Return the (x, y) coordinate for the center point of the cell that contains the specified text.  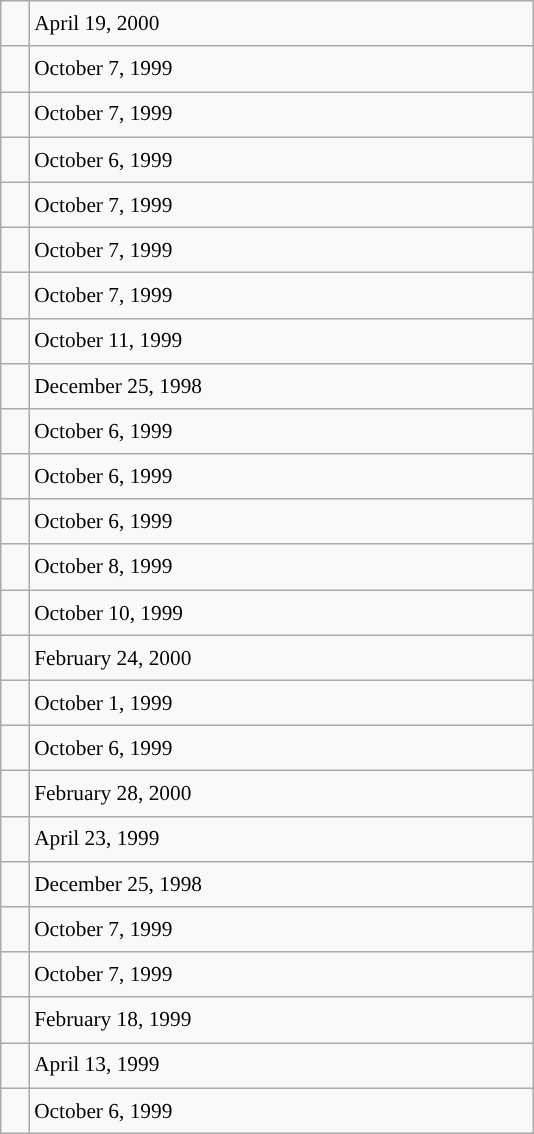
April 13, 1999 (281, 1066)
October 1, 1999 (281, 702)
February 24, 2000 (281, 658)
October 11, 1999 (281, 340)
April 19, 2000 (281, 24)
April 23, 1999 (281, 838)
February 18, 1999 (281, 1020)
October 8, 1999 (281, 566)
February 28, 2000 (281, 794)
October 10, 1999 (281, 612)
